From the cell containing the given text, extract its center point as (x, y) coordinate. 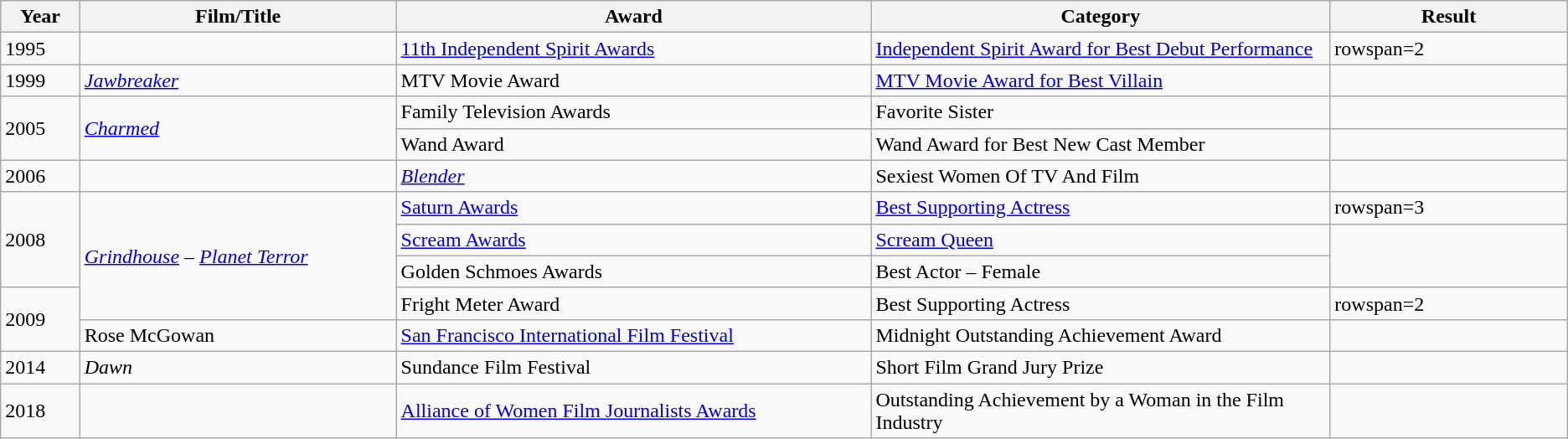
rowspan=3 (1449, 208)
1995 (40, 49)
Midnight Outstanding Achievement Award (1101, 335)
Wand Award (633, 144)
Short Film Grand Jury Prize (1101, 367)
Sexiest Women Of TV And Film (1101, 176)
2005 (40, 128)
Fright Meter Award (633, 303)
San Francisco International Film Festival (633, 335)
Golden Schmoes Awards (633, 271)
2009 (40, 319)
Scream Queen (1101, 240)
Grindhouse – Planet Terror (238, 256)
2008 (40, 240)
Dawn (238, 367)
Sundance Film Festival (633, 367)
Year (40, 17)
MTV Movie Award (633, 80)
Blender (633, 176)
Jawbreaker (238, 80)
Rose McGowan (238, 335)
MTV Movie Award for Best Villain (1101, 80)
Film/Title (238, 17)
Family Television Awards (633, 112)
Scream Awards (633, 240)
1999 (40, 80)
Award (633, 17)
2014 (40, 367)
Outstanding Achievement by a Woman in the Film Industry (1101, 411)
Alliance of Women Film Journalists Awards (633, 411)
Wand Award for Best New Cast Member (1101, 144)
2018 (40, 411)
Best Actor – Female (1101, 271)
Charmed (238, 128)
Independent Spirit Award for Best Debut Performance (1101, 49)
11th Independent Spirit Awards (633, 49)
Saturn Awards (633, 208)
Result (1449, 17)
2006 (40, 176)
Category (1101, 17)
Favorite Sister (1101, 112)
